Detect which cell encompasses the target text, then output its [x, y] center coordinate. 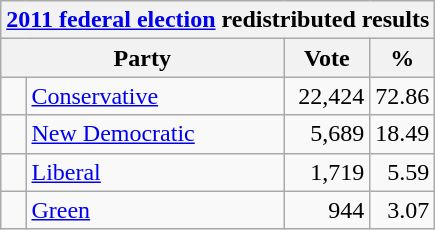
22,424 [327, 96]
2011 federal election redistributed results [218, 20]
Conservative [155, 96]
Green [155, 210]
18.49 [402, 134]
Party [142, 58]
1,719 [327, 172]
3.07 [402, 210]
% [402, 58]
944 [327, 210]
Liberal [155, 172]
5,689 [327, 134]
New Democratic [155, 134]
72.86 [402, 96]
Vote [327, 58]
5.59 [402, 172]
